Identify which cell holds the provided text, then report its (x, y) central coordinate. 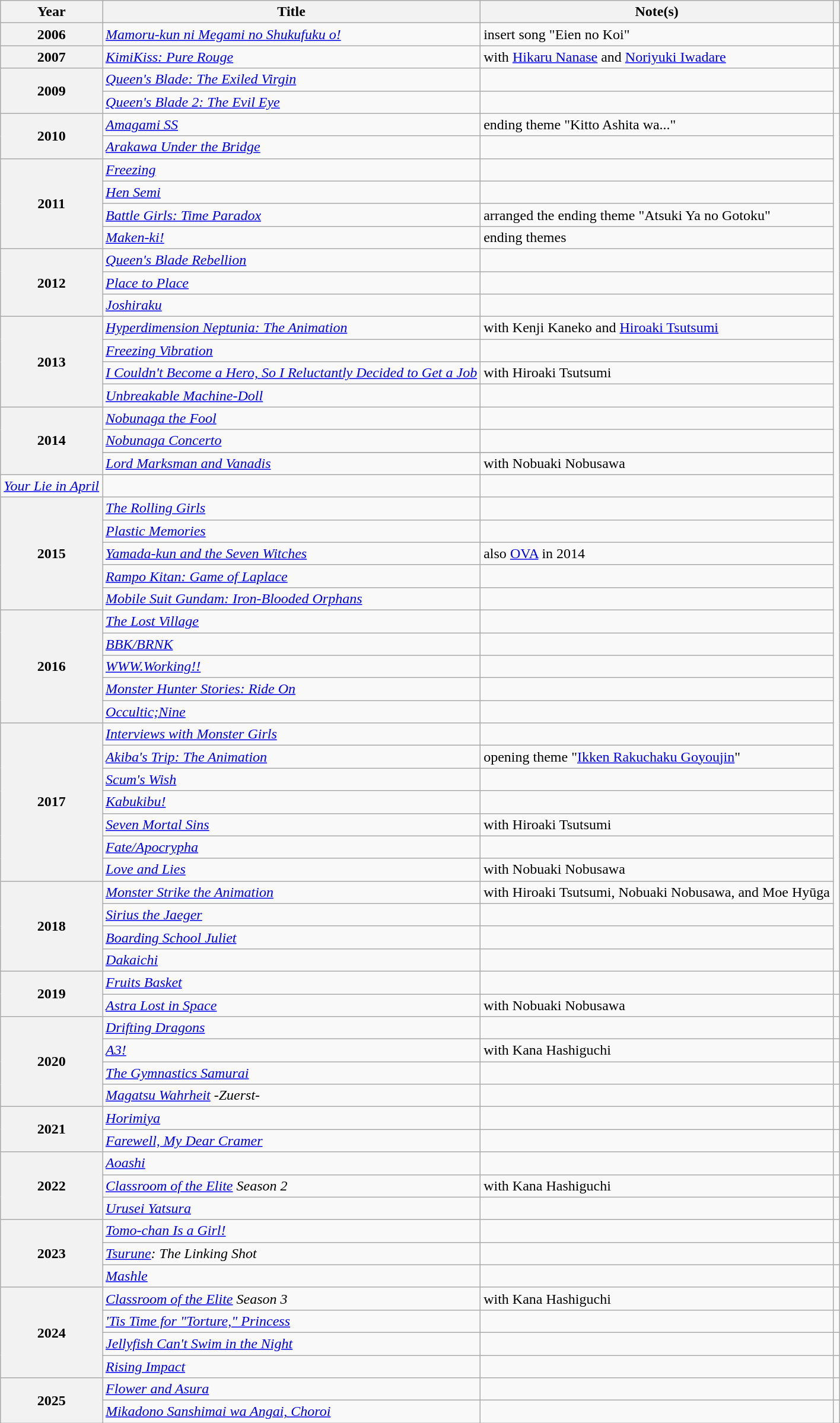
2007 (52, 57)
BBK/BRNK (292, 644)
also OVA in 2014 (657, 553)
Tomo-chan Is a Girl! (292, 1231)
Year (52, 12)
2013 (52, 362)
Freezing Vibration (292, 351)
Magatsu Wahrheit -Zuerst- (292, 1096)
Flower and Asura (292, 1389)
2023 (52, 1253)
WWW.Working!! (292, 667)
The Rolling Girls (292, 508)
Astra Lost in Space (292, 1005)
2011 (52, 203)
Monster Hunter Stories: Ride On (292, 689)
Dakaichi (292, 960)
A3! (292, 1050)
Unbreakable Machine-Doll (292, 396)
2018 (52, 926)
Monster Strike the Animation (292, 892)
Occultic;Nine (292, 712)
2022 (52, 1186)
insert song "Eien no Koi" (657, 34)
Place to Place (292, 283)
Note(s) (657, 12)
2024 (52, 1332)
Akiba's Trip: The Animation (292, 757)
Rampo Kitan: Game of Laplace (292, 576)
Urusei Yatsura (292, 1208)
Mamoru-kun ni Megami no Shukufuku o! (292, 34)
Seven Mortal Sins (292, 824)
arranged the ending theme "Atsuki Ya no Gotoku" (657, 215)
Tsurune: The Linking Shot (292, 1253)
2014 (52, 441)
Sirius the Jaeger (292, 915)
Scum's Wish (292, 779)
2020 (52, 1062)
2017 (52, 802)
Queen's Blade: The Exiled Virgin (292, 79)
Yamada-kun and the Seven Witches (292, 553)
Mashle (292, 1276)
Freezing (292, 170)
Jellyfish Can't Swim in the Night (292, 1344)
Maken-ki! (292, 237)
Fate/Apocrypha (292, 847)
Queen's Blade 2: The Evil Eye (292, 102)
Queen's Blade Rebellion (292, 260)
Drifting Dragons (292, 1028)
Amagami SS (292, 125)
2010 (52, 136)
Horimiya (292, 1118)
Interviews with Monster Girls (292, 734)
Fruits Basket (292, 982)
with Kenji Kaneko and Hiroaki Tsutsumi (657, 328)
Joshiraku (292, 305)
Nobunaga the Fool (292, 418)
I Couldn't Become a Hero, So I Reluctantly Decided to Get a Job (292, 373)
Title (292, 12)
'Tis Time for "Torture," Princess (292, 1321)
2025 (52, 1400)
2012 (52, 282)
Hyperdimension Neptunia: The Animation (292, 328)
Lord Marksman and Vanadis (292, 463)
with Hiroaki Tsutsumi, Nobuaki Nobusawa, and Moe Hyūga (657, 892)
Your Lie in April (52, 486)
Classroom of the Elite Season 2 (292, 1186)
Hen Semi (292, 192)
2019 (52, 994)
Plastic Memories (292, 531)
Arakawa Under the Bridge (292, 147)
2015 (52, 553)
2006 (52, 34)
2016 (52, 666)
opening theme "Ikken Rakuchaku Goyoujin" (657, 757)
Classroom of the Elite Season 3 (292, 1298)
Mobile Suit Gundam: Iron-Blooded Orphans (292, 599)
with Hikaru Nanase and Noriyuki Iwadare (657, 57)
Rising Impact (292, 1366)
Boarding School Juliet (292, 937)
Farewell, My Dear Cramer (292, 1141)
2009 (52, 91)
2021 (52, 1129)
Love and Lies (292, 870)
Mikadono Sanshimai wa Angai, Choroi (292, 1412)
Kabukibu! (292, 802)
ending themes (657, 237)
Battle Girls: Time Paradox (292, 215)
KimiKiss: Pure Rouge (292, 57)
ending theme "Kitto Ashita wa..." (657, 125)
The Gymnastics Samurai (292, 1073)
Nobunaga Concerto (292, 441)
The Lost Village (292, 621)
Aoashi (292, 1163)
